Extract the (x, y) coordinate from the center of the cell holding the provided text.  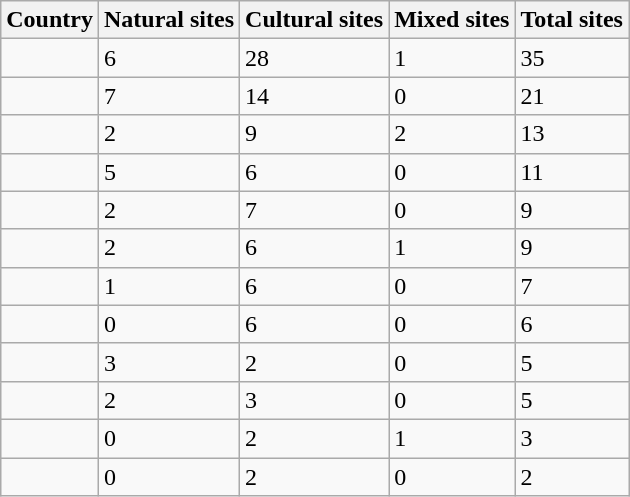
Mixed sites (452, 20)
Total sites (572, 20)
21 (572, 96)
14 (314, 96)
Country (50, 20)
35 (572, 58)
11 (572, 172)
28 (314, 58)
Cultural sites (314, 20)
13 (572, 134)
Natural sites (168, 20)
